Scan for the cell matching the given text and deliver its [X, Y] coordinate at center. 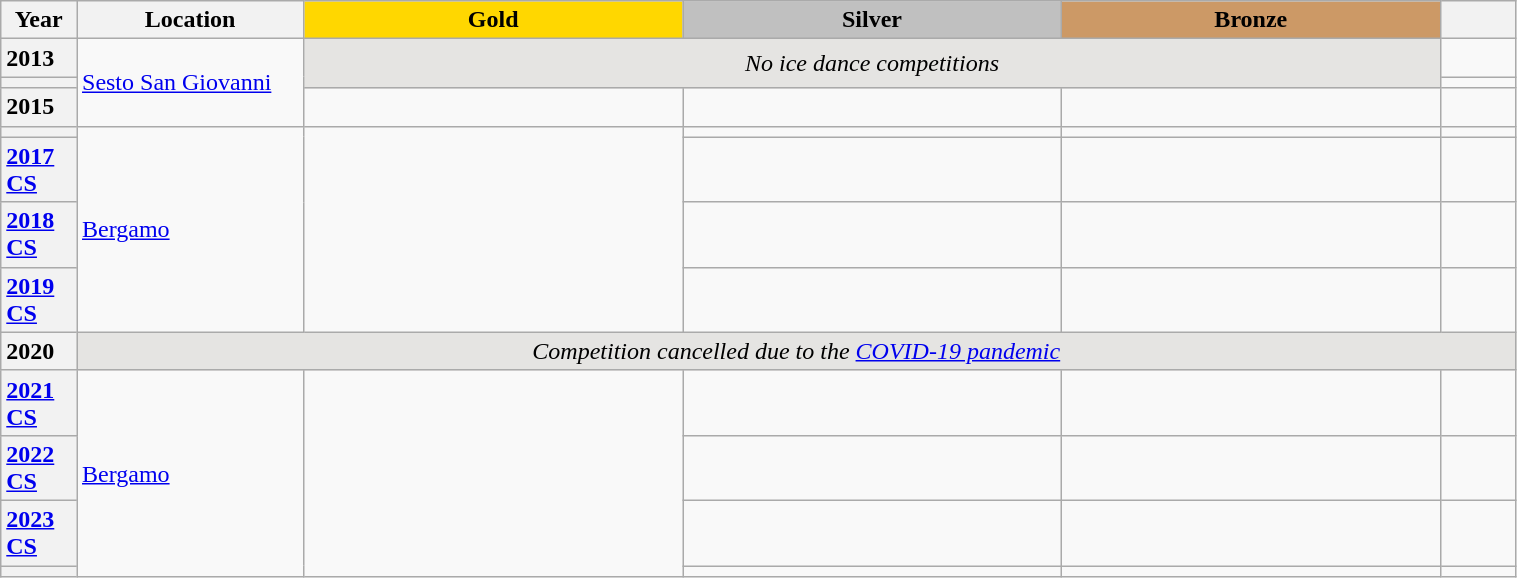
2013 [39, 58]
Competition cancelled due to the COVID-19 pandemic [796, 351]
2022 CS [39, 468]
Year [39, 20]
2015 [39, 107]
Location [190, 20]
Bronze [1250, 20]
Silver [872, 20]
Sesto San Giovanni [190, 82]
2018 CS [39, 234]
No ice dance competitions [872, 64]
Gold [494, 20]
2020 [39, 351]
2023 CS [39, 532]
2017 CS [39, 170]
2021 CS [39, 402]
2019 CS [39, 300]
